Provide the [X, Y] coordinate of the cell's center where the given text is located.  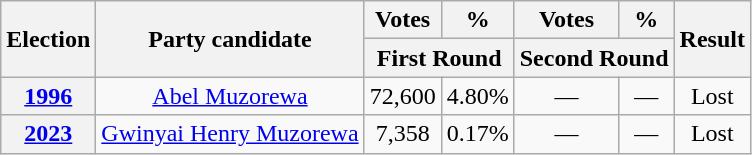
Election [48, 39]
Gwinyai Henry Muzorewa [230, 134]
Party candidate [230, 39]
First Round [439, 58]
0.17% [478, 134]
72,600 [402, 96]
2023 [48, 134]
1996 [48, 96]
Abel Muzorewa [230, 96]
4.80% [478, 96]
7,358 [402, 134]
Result [712, 39]
Second Round [594, 58]
